Return the [X, Y] coordinate for the center point of the cell that contains the specified text.  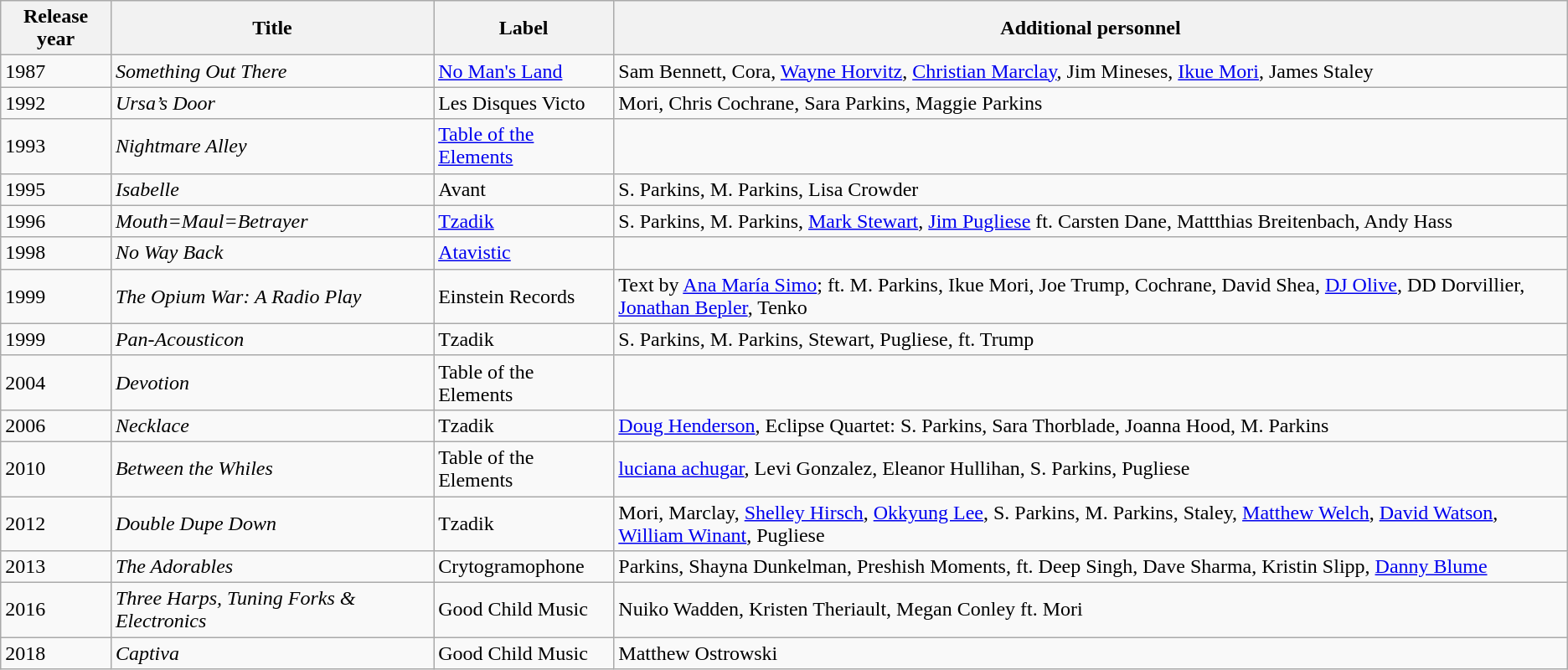
Les Disques Victo [524, 103]
Mori, Chris Cochrane, Sara Parkins, Maggie Parkins [1091, 103]
Devotion [271, 382]
Mouth=Maul=Betrayer [271, 221]
Necklace [271, 425]
Release year [56, 28]
Double Dupe Down [271, 523]
Label [524, 28]
Nuiko Wadden, Kristen Theriault, Megan Conley ft. Mori [1091, 610]
Isabelle [271, 189]
Parkins, Shayna Dunkelman, Preshish Moments, ft. Deep Singh, Dave Sharma, Kristin Slipp, Danny Blume [1091, 567]
1995 [56, 189]
The Opium War: A Radio Play [271, 296]
2016 [56, 610]
Text by Ana María Simo; ft. M. Parkins, Ikue Mori, Joe Trump, Cochrane, David Shea, DJ Olive, DD Dorvillier, Jonathan Bepler, Tenko [1091, 296]
The Adorables [271, 567]
1993 [56, 146]
2004 [56, 382]
S. Parkins, M. Parkins, Stewart, Pugliese, ft. Trump [1091, 339]
Additional personnel [1091, 28]
Crytogramophone [524, 567]
No Way Back [271, 253]
Captiva [271, 653]
1992 [56, 103]
Avant [524, 189]
Einstein Records [524, 296]
Ursa’s Door [271, 103]
2012 [56, 523]
Doug Henderson, Eclipse Quartet: S. Parkins, Sara Thorblade, Joanna Hood, M. Parkins [1091, 425]
Sam Bennett, Cora, Wayne Horvitz, Christian Marclay, Jim Mineses, Ikue Mori, James Staley [1091, 71]
2010 [56, 469]
1998 [56, 253]
Nightmare Alley [271, 146]
Mori, Marclay, Shelley Hirsch, Okkyung Lee, S. Parkins, M. Parkins, Staley, Matthew Welch, David Watson, William Winant, Pugliese [1091, 523]
Matthew Ostrowski [1091, 653]
1996 [56, 221]
2006 [56, 425]
Pan-Acousticon [271, 339]
1987 [56, 71]
Something Out There [271, 71]
Title [271, 28]
S. Parkins, M. Parkins, Lisa Crowder [1091, 189]
Three Harps, Tuning Forks & Electronics [271, 610]
2018 [56, 653]
luciana achugar, Levi Gonzalez, Eleanor Hullihan, S. Parkins, Pugliese [1091, 469]
2013 [56, 567]
No Man's Land [524, 71]
Between the Whiles [271, 469]
S. Parkins, M. Parkins, Mark Stewart, Jim Pugliese ft. Carsten Dane, Mattthias Breitenbach, Andy Hass [1091, 221]
Atavistic [524, 253]
